Extract the [x, y] coordinate from the center of the cell holding the provided text.  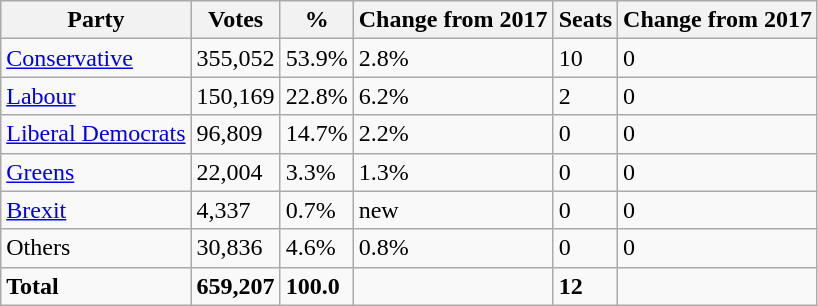
100.0 [316, 286]
14.7% [316, 134]
659,207 [236, 286]
150,169 [236, 96]
0.7% [316, 210]
2.8% [453, 58]
53.9% [316, 58]
3.3% [316, 172]
Liberal Democrats [96, 134]
Brexit [96, 210]
new [453, 210]
2 [585, 96]
Votes [236, 20]
Seats [585, 20]
% [316, 20]
355,052 [236, 58]
6.2% [453, 96]
2.2% [453, 134]
4.6% [316, 248]
22.8% [316, 96]
Conservative [96, 58]
10 [585, 58]
Greens [96, 172]
Party [96, 20]
Total [96, 286]
Labour [96, 96]
96,809 [236, 134]
Others [96, 248]
0.8% [453, 248]
1.3% [453, 172]
22,004 [236, 172]
30,836 [236, 248]
12 [585, 286]
4,337 [236, 210]
